Determine the (X, Y) coordinate at the center of the cell enclosing the given text.  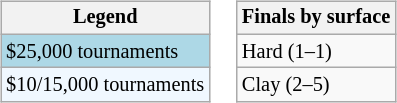
$10/15,000 tournaments (105, 85)
Hard (1–1) (316, 51)
Finals by surface (316, 18)
Legend (105, 18)
Clay (2–5) (316, 85)
$25,000 tournaments (105, 51)
